Search for the cell housing the specified text and yield its [X, Y] center coordinate. 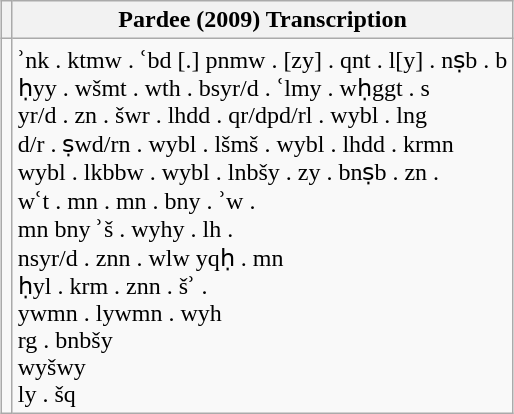
Pardee (2009) Transcription [262, 20]
